Identify which cell holds the provided text, then report its [x, y] central coordinate. 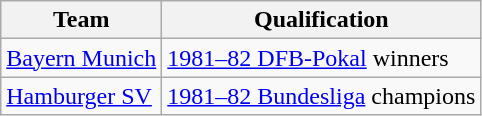
1981–82 DFB-Pokal winners [322, 58]
1981–82 Bundesliga champions [322, 96]
Qualification [322, 20]
Bayern Munich [82, 58]
Hamburger SV [82, 96]
Team [82, 20]
